Extract the (x, y) coordinate from the center of the cell holding the provided text.  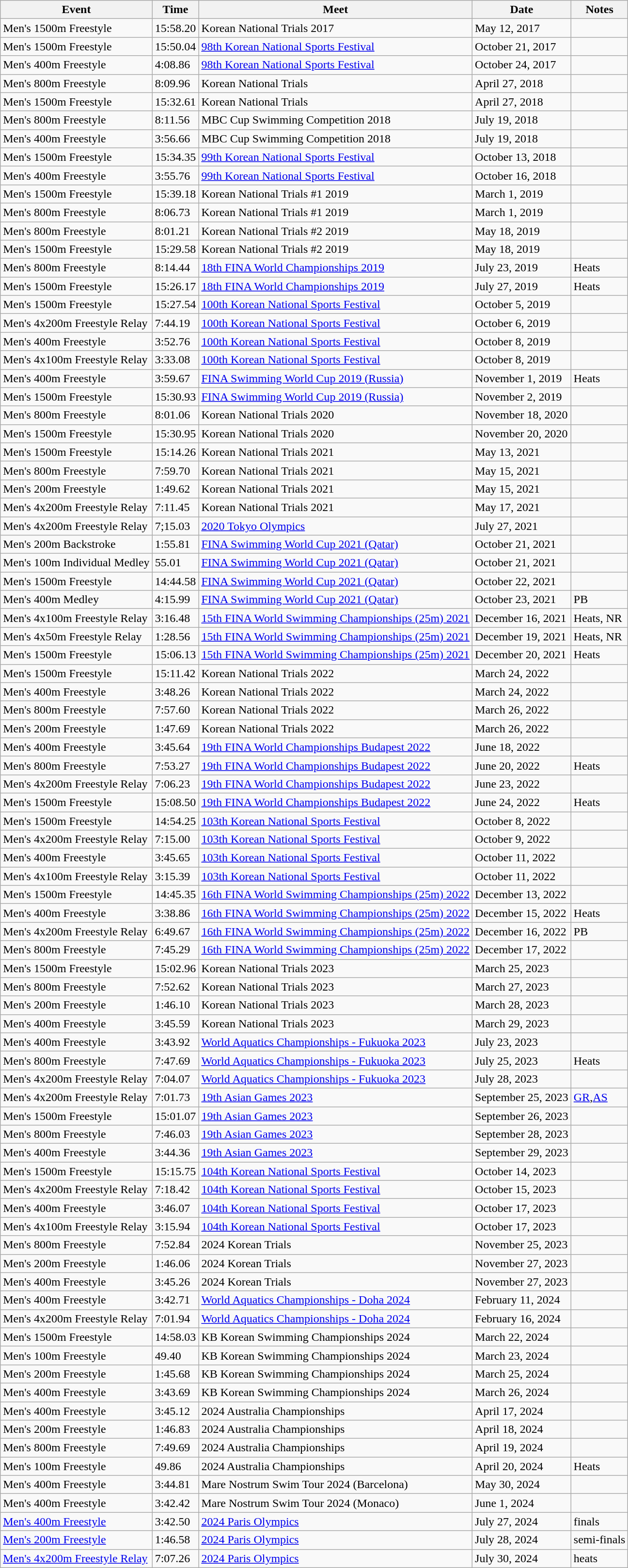
GR,AS (599, 1097)
7:49.69 (175, 1448)
October 21, 2017 (522, 47)
7;15.03 (175, 526)
7:45.29 (175, 950)
Korean National Trials 2017 (335, 28)
November 2, 2019 (522, 397)
December 19, 2021 (522, 637)
15:27.54 (175, 305)
3:42.50 (175, 1521)
June 24, 2022 (522, 802)
Date (522, 10)
March 25, 2024 (522, 1374)
3:33.08 (175, 360)
15:11.42 (175, 673)
1:47.69 (175, 729)
Men's 4x50m Freestyle Relay (77, 637)
February 11, 2024 (522, 1300)
1:45.68 (175, 1374)
3:15.39 (175, 876)
November 20, 2020 (522, 434)
December 17, 2022 (522, 950)
3:44.81 (175, 1485)
Men's 100m Individual Medley (77, 563)
15:39.18 (175, 194)
1:55.81 (175, 544)
October 14, 2023 (522, 1171)
October 6, 2019 (522, 323)
7:04.07 (175, 1079)
February 16, 2024 (522, 1319)
3:16.48 (175, 618)
semi-finals (599, 1540)
49.86 (175, 1466)
November 25, 2023 (522, 1245)
Men's 400m Medley (77, 600)
July 28, 2023 (522, 1079)
July 28, 2024 (522, 1540)
14:58.03 (175, 1337)
1:46.83 (175, 1429)
October 24, 2017 (522, 65)
March 29, 2023 (522, 1024)
October 13, 2018 (522, 157)
3:59.67 (175, 378)
May 17, 2021 (522, 507)
September 25, 2023 (522, 1097)
7:11.45 (175, 507)
March 28, 2023 (522, 1005)
7:57.60 (175, 710)
8:09.96 (175, 83)
October 15, 2023 (522, 1190)
7:52.84 (175, 1245)
Time (175, 10)
8:14.44 (175, 268)
7:46.03 (175, 1134)
June 23, 2022 (522, 784)
3:48.26 (175, 692)
November 1, 2019 (522, 378)
July 27, 2021 (522, 526)
March 25, 2023 (522, 968)
7:47.69 (175, 1060)
7:44.19 (175, 323)
1:28.56 (175, 637)
15:06.13 (175, 655)
3:45.64 (175, 747)
15:34.35 (175, 157)
15:15.75 (175, 1171)
8:01.06 (175, 415)
May 13, 2021 (522, 452)
December 15, 2022 (522, 913)
March 22, 2024 (522, 1337)
8:01.21 (175, 231)
October 16, 2018 (522, 175)
May 12, 2017 (522, 28)
3:45.59 (175, 1024)
Meet (335, 10)
7:15.00 (175, 839)
July 30, 2024 (522, 1558)
July 25, 2023 (522, 1060)
3:45.65 (175, 858)
July 23, 2023 (522, 1042)
7:01.94 (175, 1319)
2020 Tokyo Olympics (335, 526)
7:07.26 (175, 1558)
3:45.26 (175, 1282)
July 23, 2019 (522, 268)
7:53.27 (175, 765)
3:43.69 (175, 1392)
3:44.36 (175, 1153)
October 9, 2022 (522, 839)
March 26, 2024 (522, 1392)
May 30, 2024 (522, 1485)
15:26.17 (175, 286)
15:14.26 (175, 452)
July 27, 2019 (522, 286)
49.40 (175, 1355)
October 5, 2019 (522, 305)
1:46.06 (175, 1263)
3:43.92 (175, 1042)
September 29, 2023 (522, 1153)
55.01 (175, 563)
15:30.93 (175, 397)
3:46.07 (175, 1208)
July 27, 2024 (522, 1521)
3:38.86 (175, 913)
6:49.67 (175, 931)
1:46.58 (175, 1540)
December 16, 2022 (522, 931)
April 19, 2024 (522, 1448)
December 13, 2022 (522, 895)
March 27, 2023 (522, 987)
heats (599, 1558)
7:18.42 (175, 1190)
3:56.66 (175, 139)
4:15.99 (175, 600)
March 23, 2024 (522, 1355)
14:54.25 (175, 821)
June 18, 2022 (522, 747)
15:30.95 (175, 434)
September 26, 2023 (522, 1116)
8:11.56 (175, 120)
October 8, 2022 (522, 821)
3:15.94 (175, 1226)
June 1, 2024 (522, 1503)
November 18, 2020 (522, 415)
15:02.96 (175, 968)
7:59.70 (175, 470)
April 18, 2024 (522, 1429)
Notes (599, 10)
3:52.76 (175, 342)
October 22, 2021 (522, 581)
15:01.07 (175, 1116)
3:42.42 (175, 1503)
1:49.62 (175, 489)
15:29.58 (175, 249)
15:08.50 (175, 802)
October 23, 2021 (522, 600)
finals (599, 1521)
15:50.04 (175, 47)
Mare Nostrum Swim Tour 2024 (Monaco) (335, 1503)
8:06.73 (175, 212)
September 28, 2023 (522, 1134)
April 20, 2024 (522, 1466)
7:01.73 (175, 1097)
14:44.58 (175, 581)
Event (77, 10)
3:45.12 (175, 1411)
1:46.10 (175, 1005)
December 20, 2021 (522, 655)
June 20, 2022 (522, 765)
7:06.23 (175, 784)
Mare Nostrum Swim Tour 2024 (Barcelona) (335, 1485)
7:52.62 (175, 987)
4:08.86 (175, 65)
15:58.20 (175, 28)
14:45.35 (175, 895)
Men's 200m Backstroke (77, 544)
December 16, 2021 (522, 618)
15:32.61 (175, 102)
3:42.71 (175, 1300)
3:55.76 (175, 175)
April 17, 2024 (522, 1411)
